Determine the [x, y] coordinate at the center of the cell enclosing the given text.  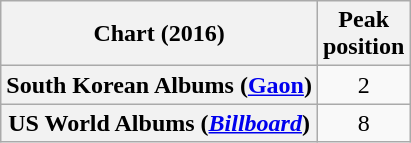
2 [363, 85]
South Korean Albums (Gaon) [160, 85]
Chart (2016) [160, 34]
8 [363, 123]
US World Albums (Billboard) [160, 123]
Peakposition [363, 34]
